Provide the [X, Y] coordinate of the cell's center where the given text is located.  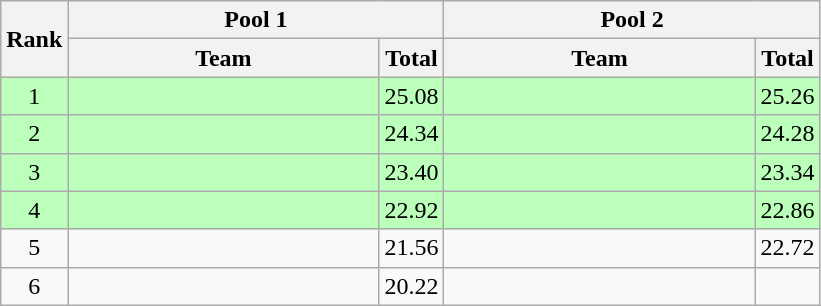
25.08 [412, 96]
22.72 [788, 248]
24.34 [412, 134]
22.86 [788, 210]
21.56 [412, 248]
Pool 2 [632, 20]
25.26 [788, 96]
1 [34, 96]
24.28 [788, 134]
23.34 [788, 172]
3 [34, 172]
23.40 [412, 172]
6 [34, 286]
4 [34, 210]
Rank [34, 39]
22.92 [412, 210]
20.22 [412, 286]
Pool 1 [256, 20]
2 [34, 134]
5 [34, 248]
